From the cell containing the given text, extract its center point as [X, Y] coordinate. 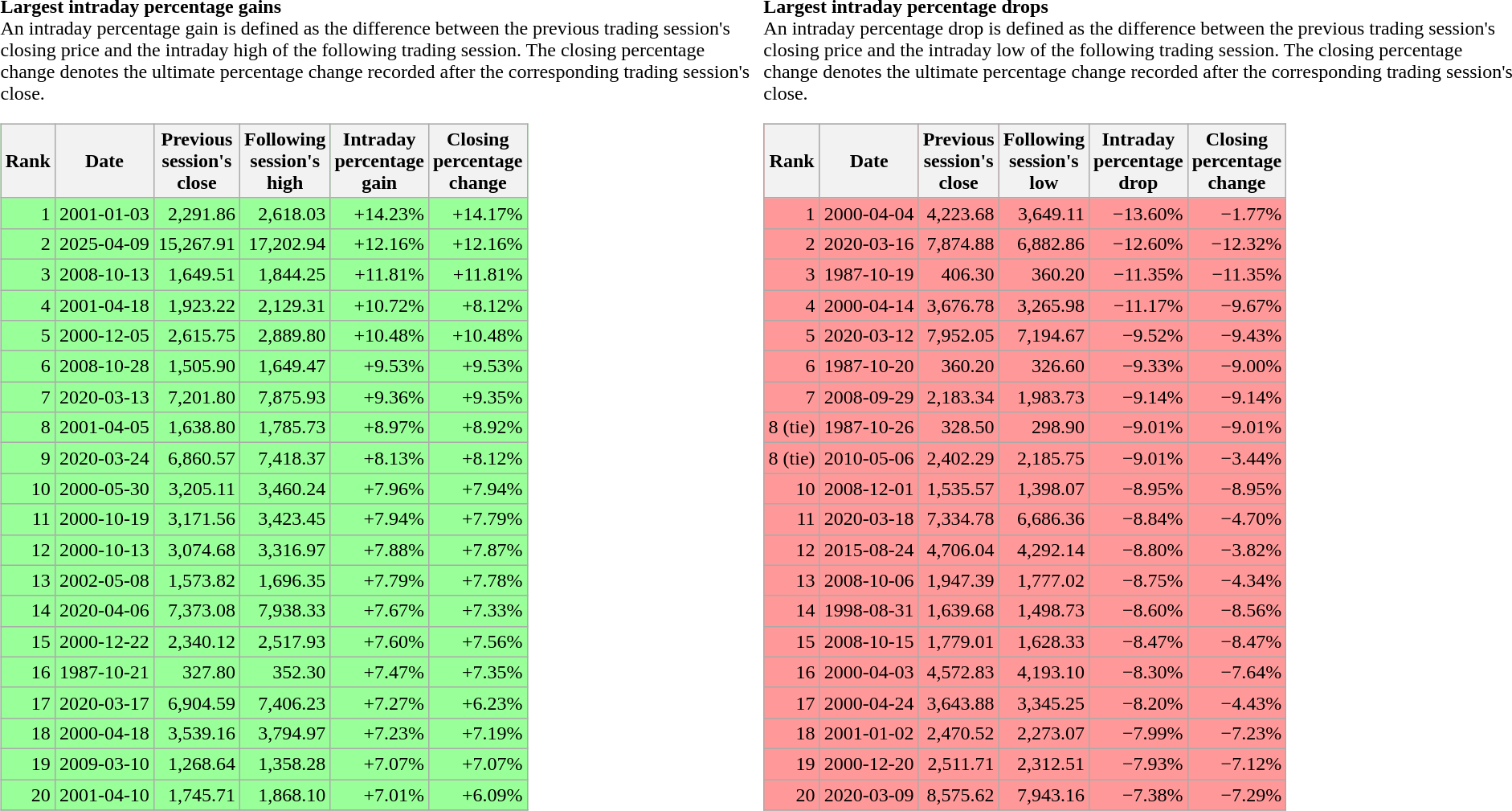
+9.36% [379, 397]
7,201.80 [196, 397]
1,779.01 [958, 641]
Followingsession'slow [1044, 161]
1,498.73 [1044, 611]
−12.32% [1237, 244]
+7.19% [477, 733]
2000-04-04 [869, 213]
7,373.08 [196, 611]
2001-04-10 [104, 795]
+7.33% [477, 611]
3,649.11 [1044, 213]
2000-04-14 [869, 305]
7,418.37 [284, 458]
406.30 [958, 274]
1987-10-26 [869, 428]
8 [27, 428]
+7.23% [379, 733]
2001-01-03 [104, 213]
2020-03-09 [869, 795]
3,265.98 [1044, 305]
+8.92% [477, 428]
2000-04-03 [869, 672]
7,952.05 [958, 336]
3,643.88 [958, 702]
2020-03-18 [869, 519]
2,129.31 [284, 305]
2,312.51 [1044, 764]
−8.30% [1139, 672]
327.80 [196, 672]
1,947.39 [958, 580]
−7.38% [1139, 795]
3,316.97 [284, 550]
2000-12-22 [104, 641]
+7.88% [379, 550]
2,511.71 [958, 764]
−8.56% [1237, 611]
6,904.59 [196, 702]
2,183.34 [958, 397]
+6.23% [477, 702]
+9.35% [477, 397]
−7.23% [1237, 733]
Intradaypercentagedrop [1139, 161]
−8.80% [1139, 550]
7,938.33 [284, 611]
4,223.68 [958, 213]
2001-04-05 [104, 428]
4,292.14 [1044, 550]
17,202.94 [284, 244]
2020-03-16 [869, 244]
−7.93% [1139, 764]
+7.47% [379, 672]
+14.17% [477, 213]
2,618.03 [284, 213]
2010-05-06 [869, 458]
3,345.25 [1044, 702]
15,267.91 [196, 244]
3,460.24 [284, 489]
3,074.68 [196, 550]
2,185.75 [1044, 458]
2000-12-05 [104, 336]
2001-01-02 [869, 733]
8,575.62 [958, 795]
7,943.16 [1044, 795]
3,794.97 [284, 733]
1,638.80 [196, 428]
1998-08-31 [869, 611]
2020-03-13 [104, 397]
2008-10-13 [104, 274]
4,706.04 [958, 550]
7,406.23 [284, 702]
6,860.57 [196, 458]
−9.52% [1139, 336]
328.50 [958, 428]
2008-10-06 [869, 580]
2000-10-13 [104, 550]
298.90 [1044, 428]
2,291.86 [196, 213]
+7.01% [379, 795]
+7.67% [379, 611]
−9.00% [1237, 367]
1,268.64 [196, 764]
−8.84% [1139, 519]
1,639.68 [958, 611]
2000-05-30 [104, 489]
+7.56% [477, 641]
1,358.28 [284, 764]
2,615.75 [196, 336]
Intradaypercentagegain [379, 161]
4,193.10 [1044, 672]
7,194.67 [1044, 336]
1,983.73 [1044, 397]
+7.87% [477, 550]
2002-05-08 [104, 580]
−13.60% [1139, 213]
2,889.80 [284, 336]
2008-09-29 [869, 397]
2020-03-12 [869, 336]
1987-10-21 [104, 672]
7,874.88 [958, 244]
2020-03-24 [104, 458]
−7.12% [1237, 764]
3,676.78 [958, 305]
1987-10-20 [869, 367]
6,686.36 [1044, 519]
−1.77% [1237, 213]
1,844.25 [284, 274]
−4.43% [1237, 702]
2,402.29 [958, 458]
2025-04-09 [104, 244]
2008-10-15 [869, 641]
1,573.82 [196, 580]
−4.34% [1237, 580]
+7.35% [477, 672]
−9.43% [1237, 336]
2001-04-18 [104, 305]
2009-03-10 [104, 764]
1,777.02 [1044, 580]
−12.60% [1139, 244]
1,785.73 [284, 428]
6,882.86 [1044, 244]
3,205.11 [196, 489]
2008-12-01 [869, 489]
7,875.93 [284, 397]
3,539.16 [196, 733]
1,505.90 [196, 367]
9 [27, 458]
1,745.71 [196, 795]
+14.23% [379, 213]
2020-04-06 [104, 611]
−8.20% [1139, 702]
2000-12-20 [869, 764]
−9.33% [1139, 367]
352.30 [284, 672]
−8.60% [1139, 611]
7,334.78 [958, 519]
−7.64% [1237, 672]
2,273.07 [1044, 733]
−4.70% [1237, 519]
+7.60% [379, 641]
1,649.51 [196, 274]
+7.96% [379, 489]
1,649.47 [284, 367]
−3.82% [1237, 550]
2000-04-24 [869, 702]
1,628.33 [1044, 641]
326.60 [1044, 367]
Followingsession'shigh [284, 161]
1,923.22 [196, 305]
2,517.93 [284, 641]
−8.75% [1139, 580]
−9.67% [1237, 305]
3,171.56 [196, 519]
2,340.12 [196, 641]
2,470.52 [958, 733]
−7.99% [1139, 733]
−3.44% [1237, 458]
+7.78% [477, 580]
−11.17% [1139, 305]
+8.97% [379, 428]
1,868.10 [284, 795]
+10.72% [379, 305]
1,535.57 [958, 489]
1,696.35 [284, 580]
2015-08-24 [869, 550]
+6.09% [477, 795]
2000-04-18 [104, 733]
1,398.07 [1044, 489]
2008-10-28 [104, 367]
2020-03-17 [104, 702]
2000-10-19 [104, 519]
+7.27% [379, 702]
3,423.45 [284, 519]
−7.29% [1237, 795]
1987-10-19 [869, 274]
4,572.83 [958, 672]
+8.13% [379, 458]
